Provide the [X, Y] coordinate of the cell's center where the given text is located.  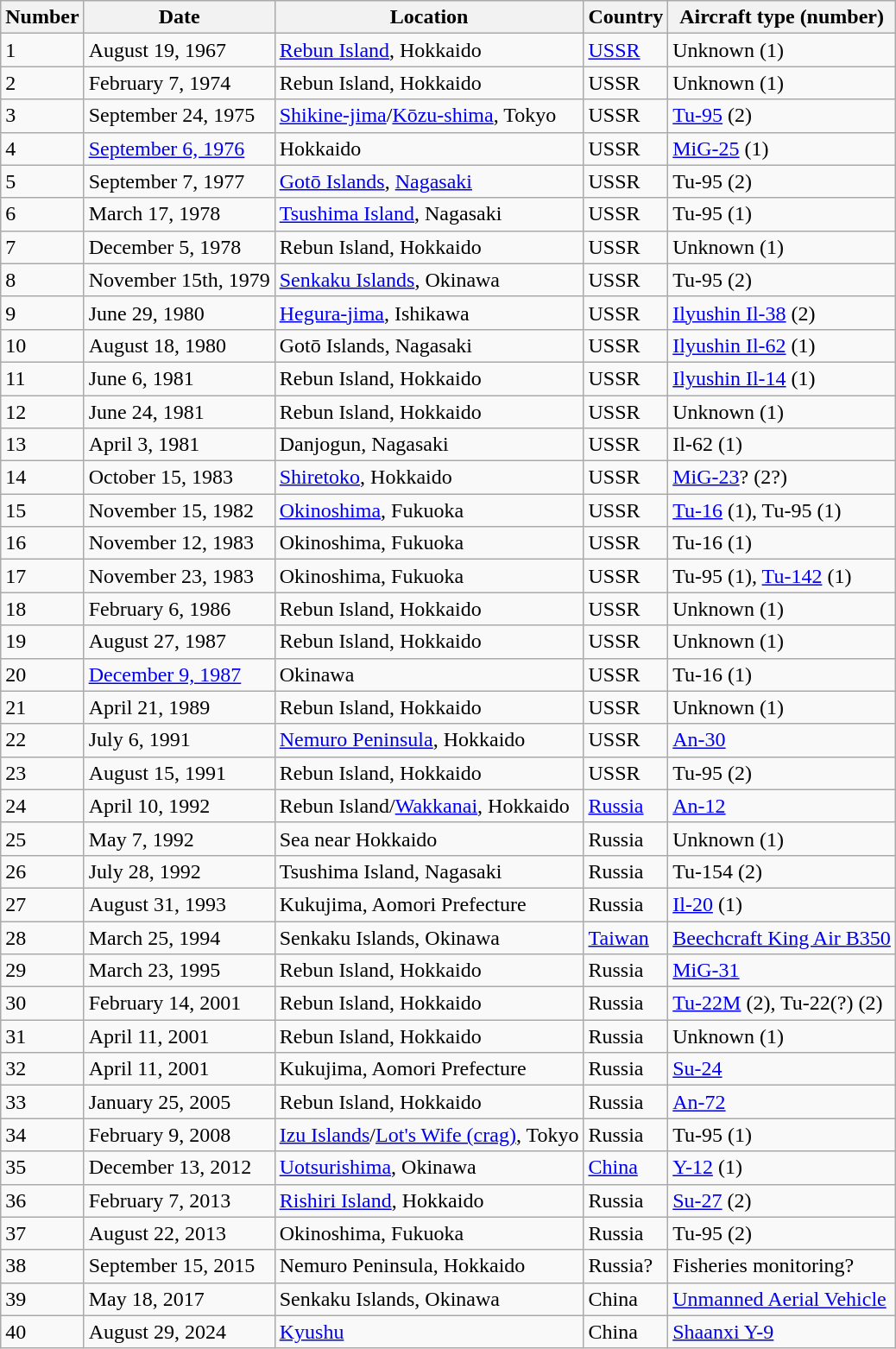
Danjogun, Nagasaki [429, 445]
June 24, 1981 [180, 412]
February 9, 2008 [180, 1135]
24 [42, 806]
37 [42, 1233]
34 [42, 1135]
Number [42, 17]
11 [42, 378]
Tu-22M (2), Tu-22(?) (2) [782, 1004]
August 18, 1980 [180, 345]
Tu-95 (1), Tu-142 (1) [782, 576]
40 [42, 1332]
35 [42, 1168]
August 27, 1987 [180, 642]
1 [42, 50]
August 31, 1993 [180, 904]
Il-20 (1) [782, 904]
18 [42, 609]
Ilyushin Il-14 (1) [782, 378]
September 7, 1977 [180, 181]
20 [42, 674]
Date [180, 17]
31 [42, 1036]
May 7, 1992 [180, 839]
Rebun Island/Wakkanai, Hokkaido [429, 806]
Izu Islands/Lot's Wife (crag), Tokyo [429, 1135]
Shaanxi Y-9 [782, 1332]
14 [42, 478]
Tu-16 (1), Tu-95 (1) [782, 510]
Country [626, 17]
Russia? [626, 1266]
June 29, 1980 [180, 313]
July 28, 1992 [180, 871]
August 15, 1991 [180, 773]
Taiwan [626, 937]
15 [42, 510]
August 29, 2024 [180, 1332]
An-72 [782, 1102]
September 24, 1975 [180, 116]
3 [42, 116]
13 [42, 445]
MiG-31 [782, 971]
An-12 [782, 806]
9 [42, 313]
November 15th, 1979 [180, 280]
July 6, 1991 [180, 740]
November 12, 1983 [180, 543]
Shikine-jima/Kōzu-shima, Tokyo [429, 116]
23 [42, 773]
December 9, 1987 [180, 674]
19 [42, 642]
February 7, 2013 [180, 1200]
February 14, 2001 [180, 1004]
March 17, 1978 [180, 214]
Tu-154 (2) [782, 871]
Hokkaido [429, 149]
22 [42, 740]
39 [42, 1299]
17 [42, 576]
36 [42, 1200]
October 15, 1983 [180, 478]
5 [42, 181]
December 13, 2012 [180, 1168]
27 [42, 904]
28 [42, 937]
Su-27 (2) [782, 1200]
33 [42, 1102]
8 [42, 280]
June 6, 1981 [180, 378]
30 [42, 1004]
12 [42, 412]
38 [42, 1266]
Shiretoko, Hokkaido [429, 478]
Hegura-jima, Ishikawa [429, 313]
September 6, 1976 [180, 149]
10 [42, 345]
March 23, 1995 [180, 971]
Location [429, 17]
32 [42, 1069]
Kyushu [429, 1332]
December 5, 1978 [180, 247]
Ilyushin Il-62 (1) [782, 345]
Aircraft type (number) [782, 17]
Unmanned Aerial Vehicle [782, 1299]
April 3, 1981 [180, 445]
April 21, 1989 [180, 707]
21 [42, 707]
Il-62 (1) [782, 445]
November 15, 1982 [180, 510]
16 [42, 543]
Uotsurishima, Okinawa [429, 1168]
February 6, 1986 [180, 609]
An-30 [782, 740]
6 [42, 214]
Ilyushin Il-38 (2) [782, 313]
MiG-23? (2?) [782, 478]
April 10, 1992 [180, 806]
29 [42, 971]
August 22, 2013 [180, 1233]
November 23, 1983 [180, 576]
May 18, 2017 [180, 1299]
Y-12 (1) [782, 1168]
Rishiri Island, Hokkaido [429, 1200]
March 25, 1994 [180, 937]
Sea near Hokkaido [429, 839]
February 7, 1974 [180, 83]
August 19, 1967 [180, 50]
September 15, 2015 [180, 1266]
26 [42, 871]
7 [42, 247]
Fisheries monitoring? [782, 1266]
4 [42, 149]
Okinawa [429, 674]
Su-24 [782, 1069]
Beechcraft King Air B350 [782, 937]
25 [42, 839]
2 [42, 83]
MiG-25 (1) [782, 149]
January 25, 2005 [180, 1102]
